Return (x, y) of the center of cell containing provided text 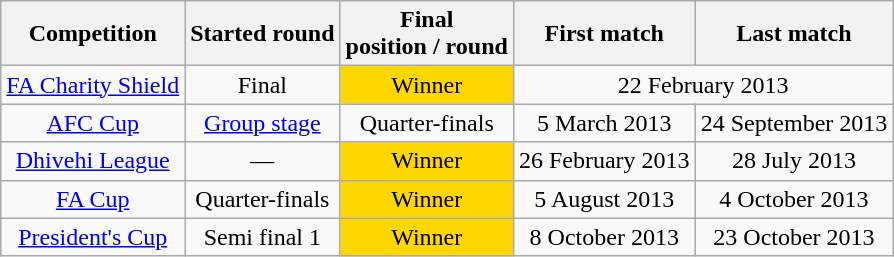
26 February 2013 (604, 161)
— (262, 161)
Started round (262, 34)
8 October 2013 (604, 237)
Competition (93, 34)
Last match (794, 34)
Final (262, 85)
Finalposition / round (426, 34)
First match (604, 34)
Group stage (262, 123)
28 July 2013 (794, 161)
AFC Cup (93, 123)
5 August 2013 (604, 199)
Dhivehi League (93, 161)
FA Charity Shield (93, 85)
24 September 2013 (794, 123)
5 March 2013 (604, 123)
22 February 2013 (702, 85)
FA Cup (93, 199)
President's Cup (93, 237)
23 October 2013 (794, 237)
4 October 2013 (794, 199)
Semi final 1 (262, 237)
